Determine the (x, y) coordinate at the center of the cell enclosing the given text.  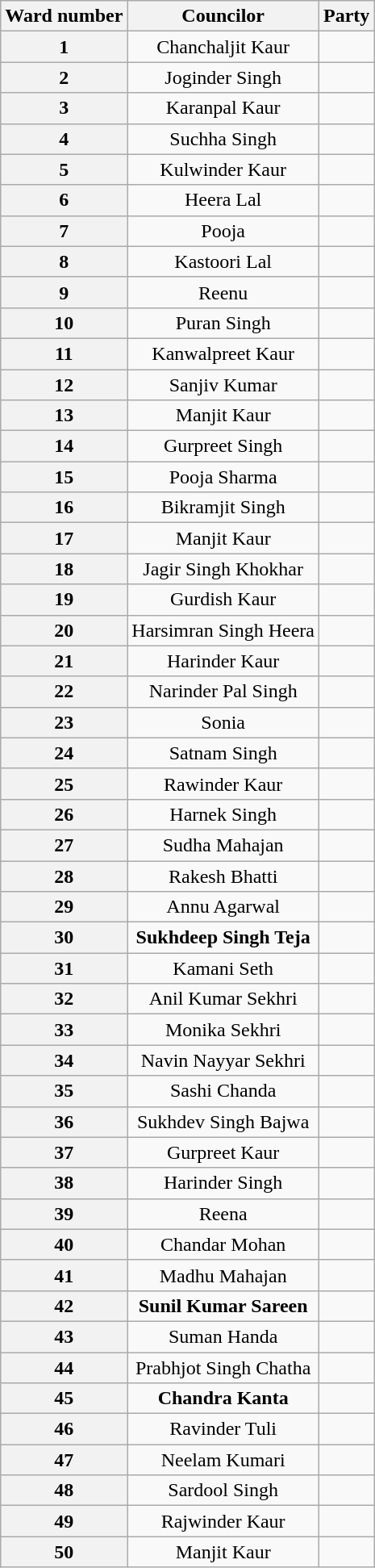
18 (65, 569)
23 (65, 722)
38 (65, 1183)
17 (65, 538)
Sukhdev Singh Bajwa (223, 1122)
42 (65, 1306)
47 (65, 1460)
Rajwinder Kaur (223, 1521)
Kamani Seth (223, 968)
30 (65, 938)
45 (65, 1399)
Sunil Kumar Sareen (223, 1306)
21 (65, 661)
5 (65, 169)
36 (65, 1122)
Chandar Mohan (223, 1244)
20 (65, 630)
Gurpreet Singh (223, 446)
Bikramjit Singh (223, 508)
Reena (223, 1214)
43 (65, 1336)
Kanwalpreet Kaur (223, 353)
Jagir Singh Khokhar (223, 569)
8 (65, 261)
Pooja Sharma (223, 477)
Monika Sekhri (223, 1030)
4 (65, 139)
Sardool Singh (223, 1491)
49 (65, 1521)
19 (65, 600)
10 (65, 323)
Chanchaljit Kaur (223, 47)
3 (65, 108)
Suman Handa (223, 1336)
Ravinder Tuli (223, 1429)
Sashi Chanda (223, 1091)
22 (65, 692)
40 (65, 1244)
Harnek Singh (223, 814)
Navin Nayyar Sekhri (223, 1060)
39 (65, 1214)
Neelam Kumari (223, 1460)
Pooja (223, 231)
Gurpreet Kaur (223, 1152)
25 (65, 784)
27 (65, 845)
12 (65, 385)
34 (65, 1060)
Sukhdeep Singh Teja (223, 938)
Sanjiv Kumar (223, 385)
Anil Kumar Sekhri (223, 999)
Puran Singh (223, 323)
2 (65, 77)
Rawinder Kaur (223, 784)
50 (65, 1552)
Gurdish Kaur (223, 600)
33 (65, 1030)
41 (65, 1275)
31 (65, 968)
29 (65, 907)
44 (65, 1368)
37 (65, 1152)
46 (65, 1429)
Kastoori Lal (223, 261)
28 (65, 876)
Kulwinder Kaur (223, 169)
35 (65, 1091)
Party (346, 16)
32 (65, 999)
Satnam Singh (223, 753)
6 (65, 200)
Harsimran Singh Heera (223, 630)
Reenu (223, 292)
Karanpal Kaur (223, 108)
Heera Lal (223, 200)
7 (65, 231)
Annu Agarwal (223, 907)
15 (65, 477)
Prabhjot Singh Chatha (223, 1368)
Joginder Singh (223, 77)
Ward number (65, 16)
11 (65, 353)
16 (65, 508)
13 (65, 416)
Rakesh Bhatti (223, 876)
9 (65, 292)
26 (65, 814)
Sonia (223, 722)
Harinder Kaur (223, 661)
Sudha Mahajan (223, 845)
1 (65, 47)
24 (65, 753)
48 (65, 1491)
Chandra Kanta (223, 1399)
14 (65, 446)
Harinder Singh (223, 1183)
Narinder Pal Singh (223, 692)
Councilor (223, 16)
Madhu Mahajan (223, 1275)
Suchha Singh (223, 139)
